Pinpoint the cell where the given text exists, returning its (X, Y) midpoint coordinate. 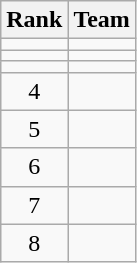
Rank (34, 20)
4 (34, 91)
5 (34, 129)
Team (102, 20)
6 (34, 167)
7 (34, 205)
8 (34, 243)
